Capture the cell that displays the provided text and extract its (x, y) central coordinate. 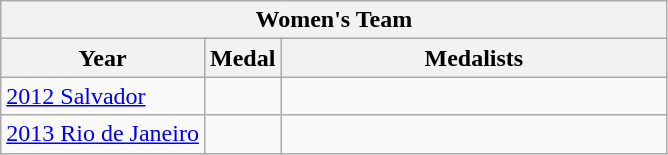
Women's Team (334, 20)
Year (103, 58)
Medal (242, 58)
Medalists (474, 58)
2013 Rio de Janeiro (103, 134)
2012 Salvador (103, 96)
